Extract the [x, y] coordinate from the center of the cell holding the provided text.  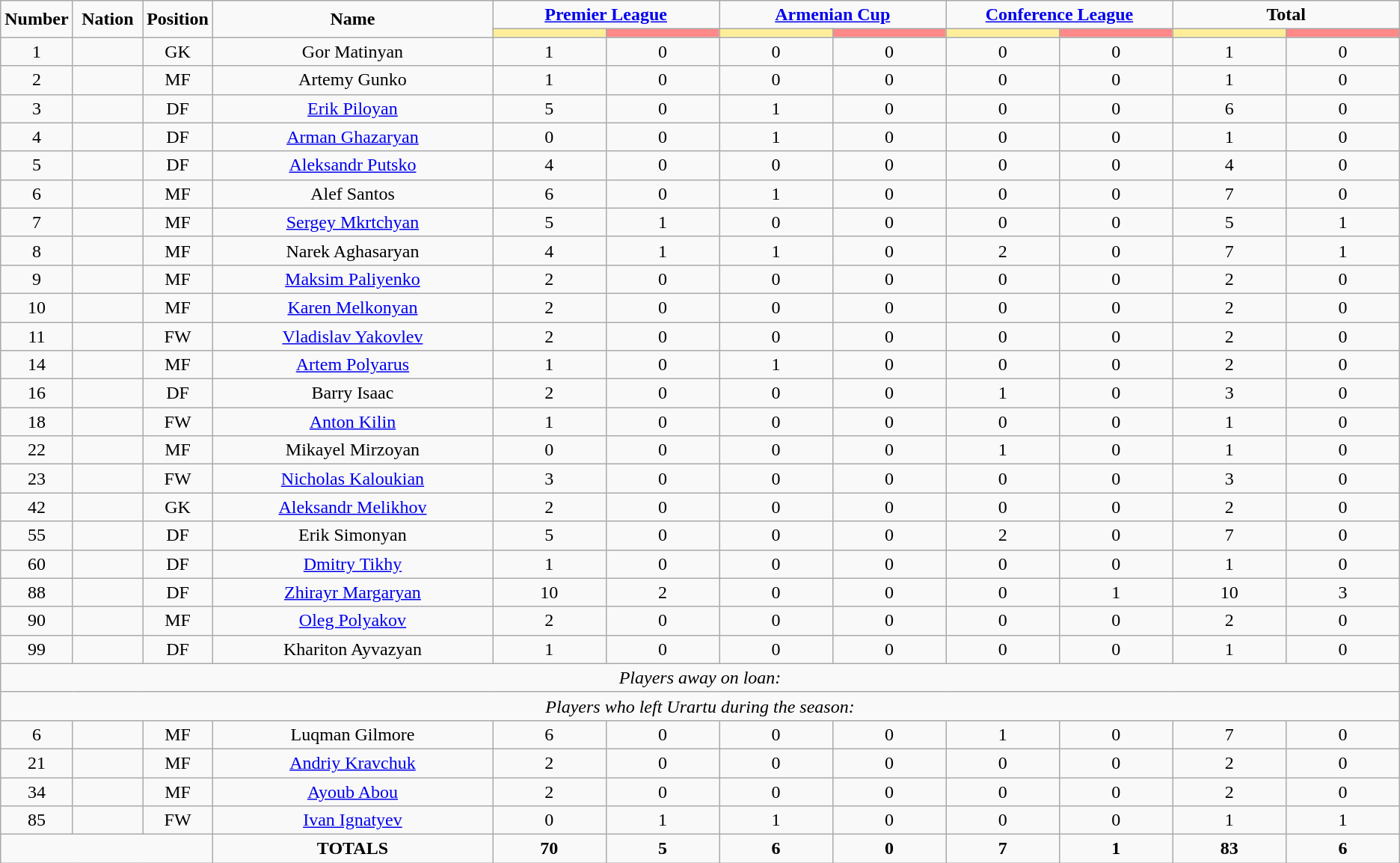
Premier League [606, 15]
Khariton Ayvazyan [352, 649]
Erik Simonyan [352, 535]
8 [37, 251]
Conference League [1059, 15]
60 [37, 564]
18 [37, 422]
TOTALS [352, 849]
Artemy Gunko [352, 80]
11 [37, 336]
Andriy Kravchuk [352, 763]
9 [37, 279]
21 [37, 763]
Sergey Mkrtchyan [352, 222]
Ivan Ignatyev [352, 820]
Alef Santos [352, 194]
Nation [108, 19]
Anton Kilin [352, 422]
90 [37, 621]
22 [37, 450]
Name [352, 19]
Gor Matinyan [352, 52]
Zhirayr Margaryan [352, 592]
Players away on loan: [700, 678]
Arman Ghazaryan [352, 137]
Aleksandr Melikhov [352, 507]
34 [37, 792]
Players who left Urartu during the season: [700, 706]
Number [37, 19]
Mikayel Mirzoyan [352, 450]
Barry Isaac [352, 393]
Ayoub Abou [352, 792]
70 [549, 849]
Karen Melkonyan [352, 307]
83 [1229, 849]
Maksim Paliyenko [352, 279]
Position [178, 19]
Luqman Gilmore [352, 734]
Erik Piloyan [352, 108]
99 [37, 649]
Artem Polyarus [352, 365]
Oleg Polyakov [352, 621]
Armenian Cup [833, 15]
88 [37, 592]
Dmitry Tikhy [352, 564]
Nicholas Kaloukian [352, 479]
85 [37, 820]
55 [37, 535]
16 [37, 393]
14 [37, 365]
42 [37, 507]
Aleksandr Putsko [352, 165]
Total [1286, 15]
23 [37, 479]
Narek Aghasaryan [352, 251]
Vladislav Yakovlev [352, 336]
